Determine the [X, Y] coordinate at the center of the cell enclosing the given text.  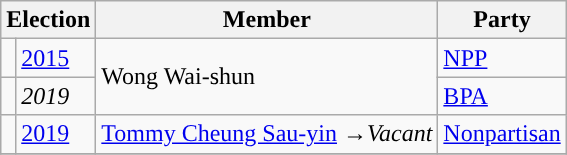
Nonpartisan [502, 134]
Party [502, 20]
Wong Wai-shun [267, 77]
BPA [502, 96]
Member [267, 20]
NPP [502, 58]
Election [48, 20]
Tommy Cheung Sau-yin →Vacant [267, 134]
2015 [56, 58]
